Search for the cell housing the specified text and yield its [X, Y] center coordinate. 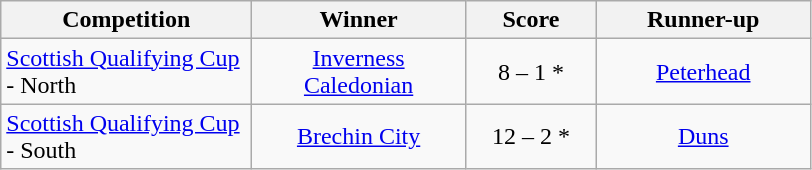
12 – 2 * [530, 136]
Brechin City [359, 136]
Duns [703, 136]
Inverness Caledonian [359, 72]
Scottish Qualifying Cup - South [126, 136]
Winner [359, 20]
Peterhead [703, 72]
Score [530, 20]
Runner-up [703, 20]
Scottish Qualifying Cup - North [126, 72]
Competition [126, 20]
8 – 1 * [530, 72]
